Find where the given text appears and provide that cell's center as (x, y) coordinate. 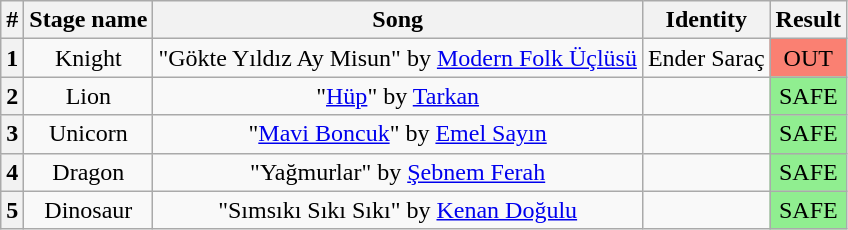
Ender Saraç (706, 58)
"Sımsıkı Sıkı Sıkı" by Kenan Doğulu (398, 210)
3 (12, 134)
# (12, 20)
4 (12, 172)
"Hüp" by Tarkan (398, 96)
Identity (706, 20)
Knight (88, 58)
Dragon (88, 172)
Dinosaur (88, 210)
"Mavi Boncuk" by Emel Sayın (398, 134)
Lion (88, 96)
"Gökte Yıldız Ay Misun" by Modern Folk Üçlüsü (398, 58)
1 (12, 58)
"Yağmurlar" by Şebnem Ferah (398, 172)
Result (808, 20)
2 (12, 96)
Song (398, 20)
5 (12, 210)
OUT (808, 58)
Unicorn (88, 134)
Stage name (88, 20)
